Return (X, Y) of the center of cell containing provided text 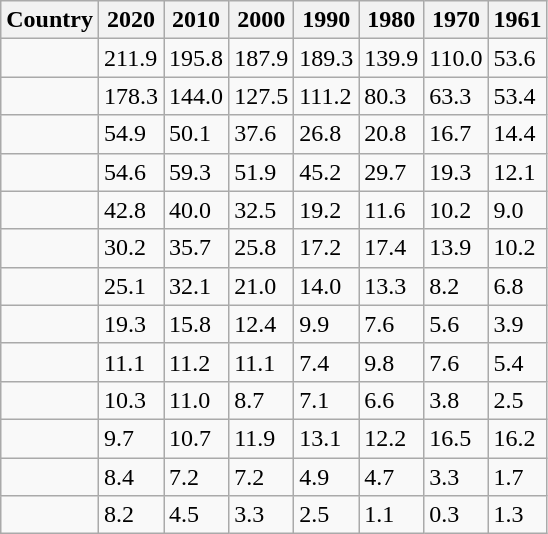
9.8 (392, 362)
4.9 (326, 477)
6.6 (392, 400)
3.9 (518, 324)
16.5 (456, 438)
110.0 (456, 58)
42.8 (130, 210)
25.8 (262, 248)
26.8 (326, 134)
2020 (130, 20)
17.4 (392, 248)
53.4 (518, 96)
1961 (518, 20)
32.5 (262, 210)
1980 (392, 20)
1970 (456, 20)
11.6 (392, 210)
139.9 (392, 58)
189.3 (326, 58)
211.9 (130, 58)
40.0 (196, 210)
25.1 (130, 286)
Country (50, 20)
2010 (196, 20)
2000 (262, 20)
45.2 (326, 172)
15.8 (196, 324)
3.8 (456, 400)
80.3 (392, 96)
195.8 (196, 58)
127.5 (262, 96)
8.7 (262, 400)
17.2 (326, 248)
12.4 (262, 324)
13.9 (456, 248)
20.8 (392, 134)
16.7 (456, 134)
51.9 (262, 172)
11.2 (196, 362)
53.6 (518, 58)
12.1 (518, 172)
9.0 (518, 210)
32.1 (196, 286)
21.0 (262, 286)
11.9 (262, 438)
13.1 (326, 438)
9.9 (326, 324)
7.4 (326, 362)
30.2 (130, 248)
1.3 (518, 515)
63.3 (456, 96)
54.9 (130, 134)
111.2 (326, 96)
144.0 (196, 96)
187.9 (262, 58)
10.7 (196, 438)
5.6 (456, 324)
12.2 (392, 438)
10.3 (130, 400)
4.5 (196, 515)
37.6 (262, 134)
5.4 (518, 362)
19.2 (326, 210)
35.7 (196, 248)
9.7 (130, 438)
14.0 (326, 286)
0.3 (456, 515)
59.3 (196, 172)
178.3 (130, 96)
8.4 (130, 477)
54.6 (130, 172)
13.3 (392, 286)
1.1 (392, 515)
1990 (326, 20)
11.0 (196, 400)
16.2 (518, 438)
29.7 (392, 172)
7.1 (326, 400)
50.1 (196, 134)
4.7 (392, 477)
14.4 (518, 134)
1.7 (518, 477)
6.8 (518, 286)
